Determine the (X, Y) coordinate at the center of the cell enclosing the given text.  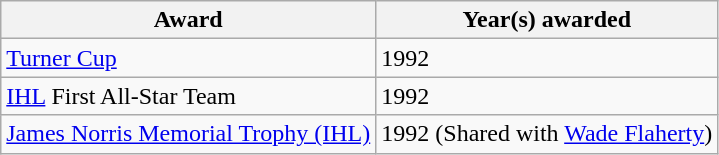
Turner Cup (188, 58)
Year(s) awarded (547, 20)
IHL First All-Star Team (188, 96)
1992 (Shared with Wade Flaherty) (547, 134)
Award (188, 20)
James Norris Memorial Trophy (IHL) (188, 134)
